Provide the [x, y] coordinate of the cell's center where the given text is located.  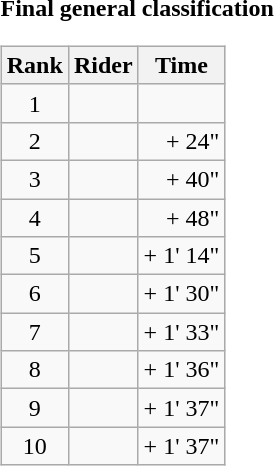
+ 1' 14" [182, 256]
+ 48" [182, 217]
+ 1' 36" [182, 370]
+ 1' 30" [182, 294]
+ 1' 33" [182, 332]
+ 24" [182, 141]
Rider [103, 65]
6 [34, 294]
Time [182, 65]
10 [34, 446]
9 [34, 408]
Rank [34, 65]
2 [34, 141]
4 [34, 217]
5 [34, 256]
7 [34, 332]
1 [34, 103]
3 [34, 179]
+ 40" [182, 179]
8 [34, 370]
